Pinpoint the cell where the given text exists, returning its [x, y] midpoint coordinate. 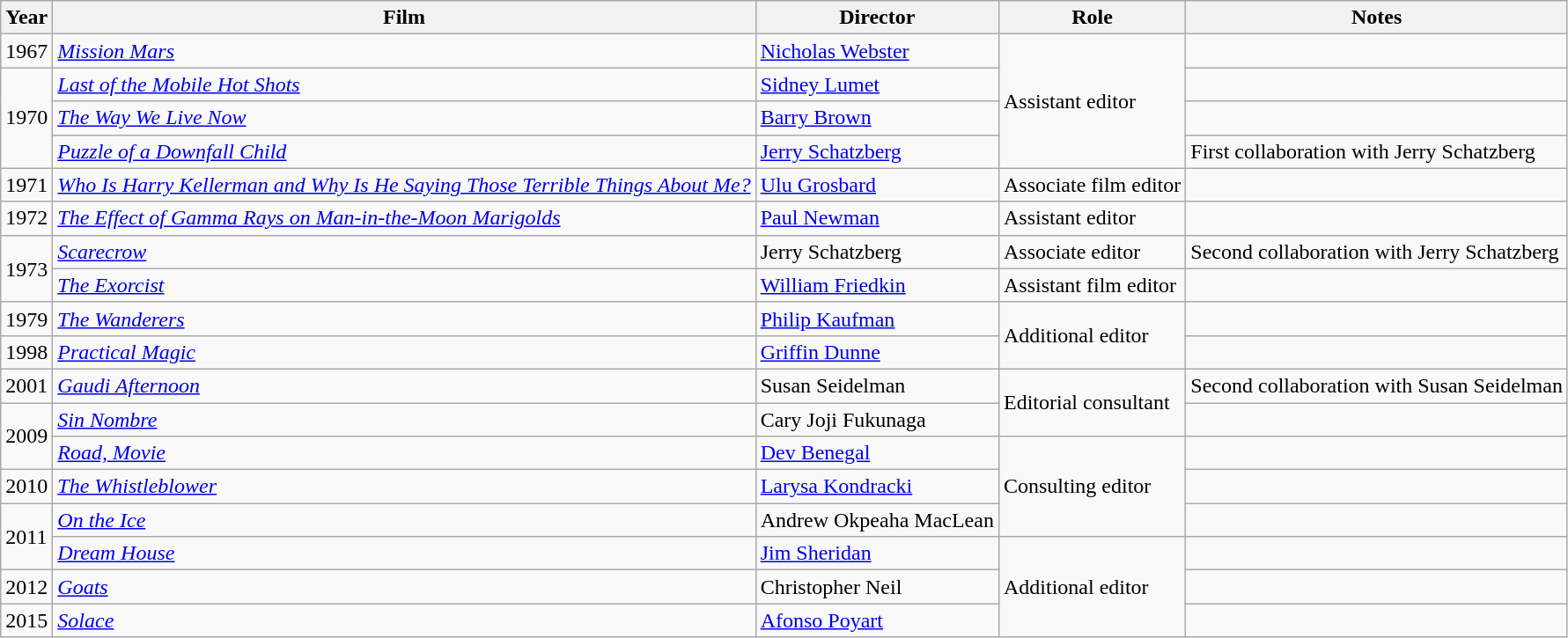
Road, Movie [404, 453]
2012 [26, 587]
Mission Mars [404, 51]
The Exorcist [404, 285]
Gaudi Afternoon [404, 385]
2009 [26, 436]
Jim Sheridan [877, 554]
Assistant film editor [1092, 285]
Who Is Harry Kellerman and Why Is He Saying Those Terrible Things About Me? [404, 185]
Paul Newman [877, 218]
Dev Benegal [877, 453]
Consulting editor [1092, 487]
First collaboration with Jerry Schatzberg [1377, 151]
The Wanderers [404, 319]
Editorial consultant [1092, 402]
Second collaboration with Susan Seidelman [1377, 385]
Solace [404, 620]
2015 [26, 620]
Last of the Mobile Hot Shots [404, 84]
Associate editor [1092, 252]
2001 [26, 385]
Larysa Kondracki [877, 487]
Second collaboration with Jerry Schatzberg [1377, 252]
The Way We Live Now [404, 118]
Cary Joji Fukunaga [877, 420]
1970 [26, 118]
Director [877, 18]
Dream House [404, 554]
Puzzle of a Downfall Child [404, 151]
Susan Seidelman [877, 385]
Role [1092, 18]
Notes [1377, 18]
Griffin Dunne [877, 352]
William Friedkin [877, 285]
Practical Magic [404, 352]
1973 [26, 268]
1967 [26, 51]
1972 [26, 218]
1971 [26, 185]
Afonso Poyart [877, 620]
2011 [26, 537]
The Whistleblower [404, 487]
Goats [404, 587]
Associate film editor [1092, 185]
On the Ice [404, 520]
Sidney Lumet [877, 84]
Film [404, 18]
1998 [26, 352]
Ulu Grosbard [877, 185]
Barry Brown [877, 118]
Andrew Okpeaha MacLean [877, 520]
Scarecrow [404, 252]
Nicholas Webster [877, 51]
Year [26, 18]
The Effect of Gamma Rays on Man-in-the-Moon Marigolds [404, 218]
1979 [26, 319]
Philip Kaufman [877, 319]
2010 [26, 487]
Christopher Neil [877, 587]
Sin Nombre [404, 420]
